Provide the (x, y) coordinate of the cell's center where the given text is located.  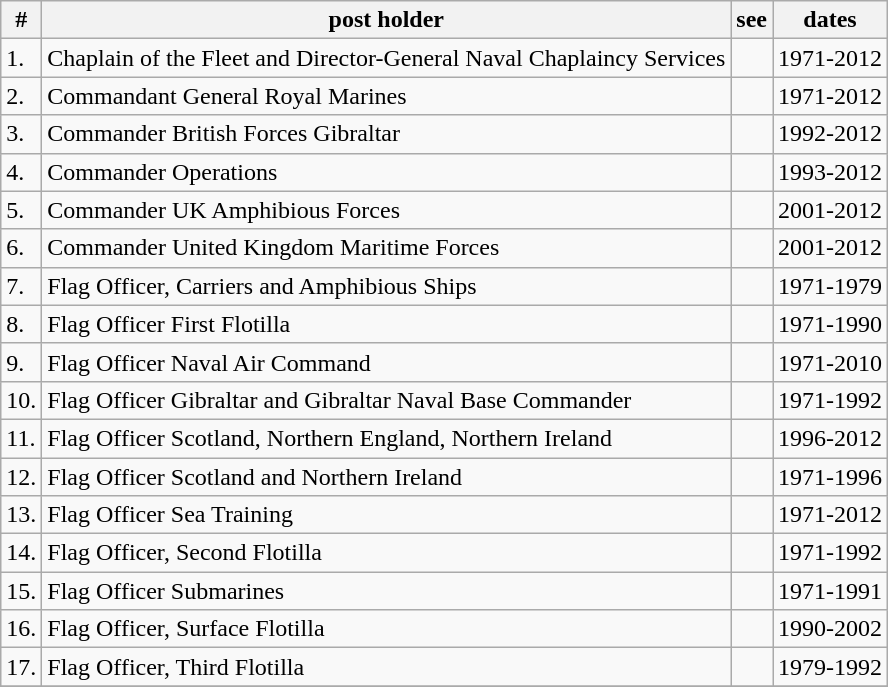
1990-2002 (830, 629)
1971-1991 (830, 591)
16. (22, 629)
6. (22, 248)
Commander UK Amphibious Forces (386, 210)
2. (22, 96)
Chaplain of the Fleet and Director-General Naval Chaplaincy Services (386, 58)
Commandant General Royal Marines (386, 96)
1971-2010 (830, 362)
Flag Officer Submarines (386, 591)
dates (830, 20)
11. (22, 438)
1971-1979 (830, 286)
1992-2012 (830, 134)
14. (22, 553)
Flag Officer, Surface Flotilla (386, 629)
1971-1996 (830, 477)
see (752, 20)
# (22, 20)
Flag Officer, Carriers and Amphibious Ships (386, 286)
7. (22, 286)
1979-1992 (830, 667)
9. (22, 362)
1971-1990 (830, 324)
Commander British Forces Gibraltar (386, 134)
Flag Officer First Flotilla (386, 324)
1. (22, 58)
12. (22, 477)
8. (22, 324)
Flag Officer Scotland and Northern Ireland (386, 477)
1996-2012 (830, 438)
post holder (386, 20)
4. (22, 172)
Commander Operations (386, 172)
1993-2012 (830, 172)
13. (22, 515)
Flag Officer Scotland, Northern England, Northern Ireland (386, 438)
10. (22, 400)
Flag Officer Gibraltar and Gibraltar Naval Base Commander (386, 400)
Flag Officer, Third Flotilla (386, 667)
Flag Officer Naval Air Command (386, 362)
Flag Officer Sea Training (386, 515)
Commander United Kingdom Maritime Forces (386, 248)
15. (22, 591)
17. (22, 667)
3. (22, 134)
5. (22, 210)
Flag Officer, Second Flotilla (386, 553)
